Pinpoint the cell where the given text exists, returning its (x, y) midpoint coordinate. 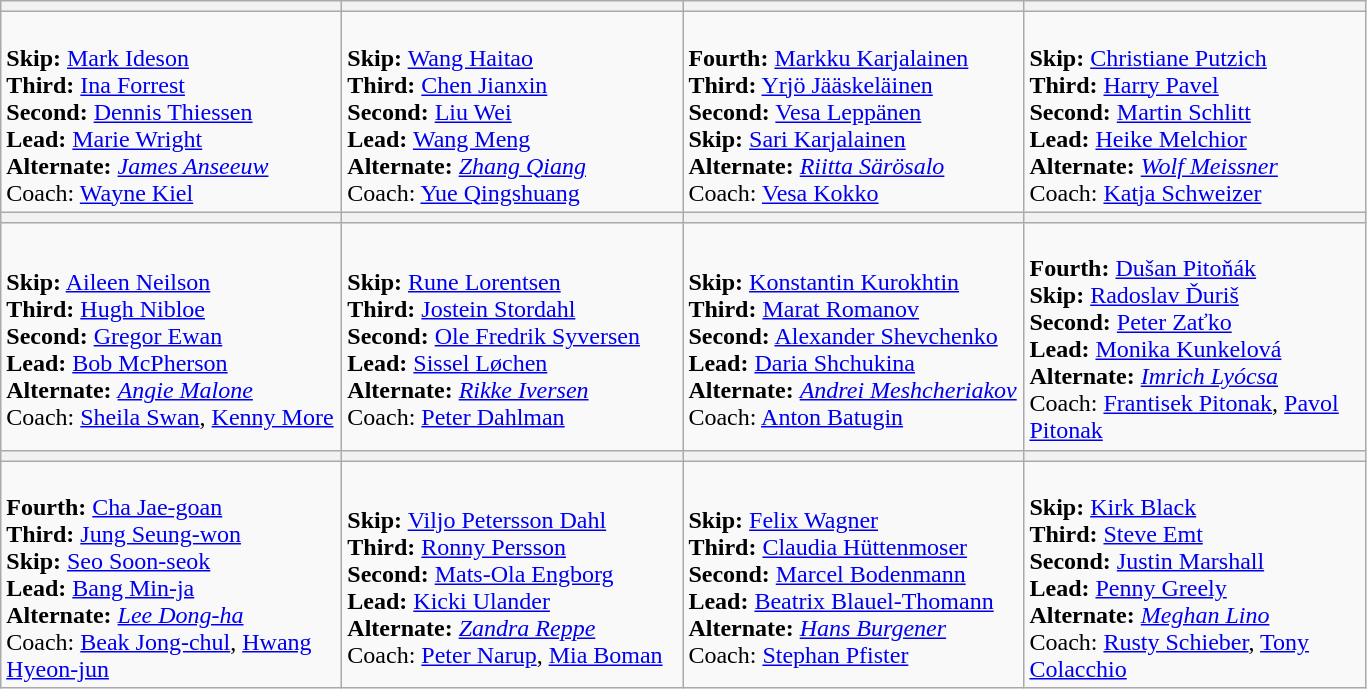
Skip: Mark Ideson Third: Ina Forrest Second: Dennis Thiessen Lead: Marie Wright Alternate: James Anseeuw Coach: Wayne Kiel (172, 112)
Skip: Wang Haitao Third: Chen Jianxin Second: Liu Wei Lead: Wang Meng Alternate: Zhang Qiang Coach: Yue Qingshuang (512, 112)
Skip: Aileen Neilson Third: Hugh Nibloe Second: Gregor Ewan Lead: Bob McPherson Alternate: Angie Malone Coach: Sheila Swan, Kenny More (172, 336)
Fourth: Cha Jae-goan Third: Jung Seung-won Skip: Seo Soon-seok Lead: Bang Min-ja Alternate: Lee Dong-ha Coach: Beak Jong-chul, Hwang Hyeon-jun (172, 574)
Fourth: Markku Karjalainen Third: Yrjö Jääskeläinen Second: Vesa Leppänen Skip: Sari Karjalainen Alternate: Riitta Särösalo Coach: Vesa Kokko (854, 112)
Skip: Rune Lorentsen Third: Jostein Stordahl Second: Ole Fredrik Syversen Lead: Sissel Løchen Alternate: Rikke Iversen Coach: Peter Dahlman (512, 336)
Skip: Felix Wagner Third: Claudia Hüttenmoser Second: Marcel Bodenmann Lead: Beatrix Blauel-Thomann Alternate: Hans Burgener Coach: Stephan Pfister (854, 574)
Skip: Christiane Putzich Third: Harry Pavel Second: Martin Schlitt Lead: Heike Melchior Alternate: Wolf Meissner Coach: Katja Schweizer (1194, 112)
Skip: Viljo Petersson Dahl Third: Ronny Persson Second: Mats-Ola Engborg Lead: Kicki Ulander Alternate: Zandra Reppe Coach: Peter Narup, Mia Boman (512, 574)
Skip: Kirk Black Third: Steve Emt Second: Justin Marshall Lead: Penny Greely Alternate: Meghan Lino Coach: Rusty Schieber, Tony Colacchio (1194, 574)
